Find where the given text appears and provide that cell's center as [x, y] coordinate. 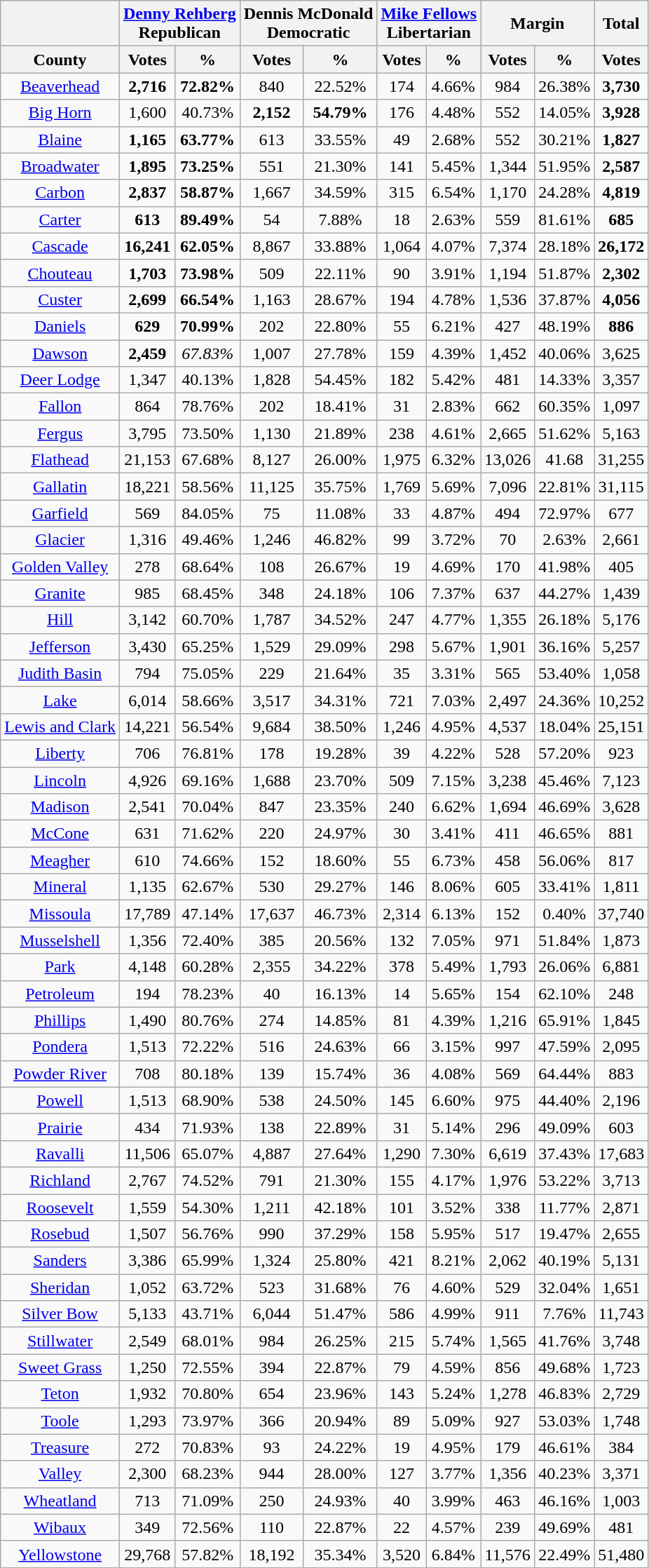
132 [402, 940]
5.65% [453, 994]
139 [272, 1074]
73.25% [207, 166]
1,895 [147, 166]
3.41% [453, 834]
5.69% [453, 487]
4,148 [147, 967]
101 [402, 1207]
Lewis and Clark [60, 726]
Yellowstone [60, 1554]
2,716 [147, 86]
530 [272, 887]
2,549 [147, 1341]
586 [402, 1314]
46.82% [341, 540]
18,192 [272, 1554]
108 [272, 567]
1,194 [507, 273]
2,497 [507, 700]
6.84% [453, 1554]
1,688 [272, 780]
155 [402, 1180]
Jefferson [60, 647]
65.91% [565, 1020]
34.52% [341, 620]
26.25% [341, 1341]
2,729 [621, 1394]
49.09% [565, 1127]
296 [507, 1127]
26.00% [341, 460]
1,058 [621, 673]
5.42% [453, 380]
985 [147, 593]
2,355 [272, 967]
68.23% [207, 1474]
69.16% [207, 780]
7.03% [453, 700]
Richland [60, 1180]
434 [147, 1127]
21.89% [341, 433]
30 [402, 834]
75 [272, 513]
2,095 [621, 1047]
Lincoln [60, 780]
883 [621, 1074]
298 [402, 647]
Glacier [60, 540]
Sheridan [60, 1287]
71.09% [207, 1501]
38.50% [341, 726]
11.08% [341, 513]
1,565 [507, 1341]
Mineral [60, 887]
2,837 [147, 193]
5.09% [453, 1421]
Beaverhead [60, 86]
46.16% [565, 1501]
73.97% [207, 1421]
3.15% [453, 1047]
4.61% [453, 433]
384 [621, 1447]
338 [507, 1207]
80.76% [207, 1020]
Toole [60, 1421]
72.55% [207, 1367]
4.59% [453, 1367]
17,683 [621, 1154]
66.54% [207, 299]
1,828 [272, 380]
11,576 [507, 1554]
3.99% [453, 1501]
817 [621, 860]
28.67% [341, 299]
2.83% [453, 407]
40.23% [565, 1474]
62.10% [565, 994]
523 [272, 1287]
89.49% [207, 219]
1,811 [621, 887]
3.52% [453, 1207]
2,302 [621, 273]
174 [402, 86]
2,587 [621, 166]
39 [402, 753]
1,324 [272, 1261]
4.69% [453, 567]
4.07% [453, 246]
22.81% [565, 487]
76.81% [207, 753]
1,290 [402, 1154]
8,127 [272, 460]
Carter [60, 219]
56.06% [565, 860]
2,665 [507, 433]
18.60% [341, 860]
528 [507, 753]
1,490 [147, 1020]
33.88% [341, 246]
34.22% [341, 967]
2,300 [147, 1474]
3,357 [621, 380]
517 [507, 1234]
Rosebud [60, 1234]
2,767 [147, 1180]
239 [507, 1527]
28.18% [565, 246]
3,625 [621, 353]
1,278 [507, 1394]
42.18% [341, 1207]
33 [402, 513]
26.67% [341, 567]
458 [507, 860]
1,293 [147, 1421]
74.52% [207, 1180]
Park [60, 967]
6,014 [147, 700]
529 [507, 1287]
23.70% [341, 780]
629 [147, 326]
141 [402, 166]
4,537 [507, 726]
1,135 [147, 887]
1,250 [147, 1367]
32.04% [565, 1287]
57.82% [207, 1554]
385 [272, 940]
Deer Lodge [60, 380]
40.73% [207, 113]
1,787 [272, 620]
63.72% [207, 1287]
881 [621, 834]
46.69% [565, 807]
Judith Basin [60, 673]
6,619 [507, 1154]
138 [272, 1127]
McCone [60, 834]
Treasure [60, 1447]
33.41% [565, 887]
44.40% [565, 1100]
53.03% [565, 1421]
26,172 [621, 246]
1,007 [272, 353]
Liberty [60, 753]
6.60% [453, 1100]
62.67% [207, 887]
Fergus [60, 433]
1,347 [147, 380]
Granite [60, 593]
990 [272, 1234]
5.67% [453, 647]
215 [402, 1341]
17,637 [272, 914]
46.61% [565, 1447]
Custer [60, 299]
1,559 [147, 1207]
1,651 [621, 1287]
5.74% [453, 1341]
60.35% [565, 407]
58.87% [207, 193]
5.45% [453, 166]
1,165 [147, 140]
16,241 [147, 246]
Wheatland [60, 1501]
29.27% [341, 887]
708 [147, 1074]
6.32% [453, 460]
14.85% [341, 1020]
1,344 [507, 166]
21,153 [147, 460]
7,123 [621, 780]
80.18% [207, 1074]
3.72% [453, 540]
4,819 [621, 193]
58.66% [207, 700]
51.62% [565, 433]
Blaine [60, 140]
3,520 [402, 1554]
5.14% [453, 1127]
33.55% [341, 140]
6,044 [272, 1314]
6.21% [453, 326]
67.68% [207, 460]
349 [147, 1527]
75.05% [207, 673]
1,793 [507, 967]
24.97% [341, 834]
463 [507, 1501]
24.63% [341, 1047]
1,873 [621, 940]
944 [272, 1474]
18 [402, 219]
2,062 [507, 1261]
706 [147, 753]
11,743 [621, 1314]
278 [147, 567]
1,976 [507, 1180]
5,257 [621, 647]
22 [402, 1527]
5,176 [621, 620]
677 [621, 513]
67.83% [207, 353]
3.91% [453, 273]
847 [272, 807]
3,430 [147, 647]
81.61% [565, 219]
36.16% [565, 647]
46.65% [565, 834]
40.13% [207, 380]
18,221 [147, 487]
685 [621, 219]
975 [507, 1100]
22.52% [341, 86]
46.73% [341, 914]
25.80% [341, 1261]
154 [507, 994]
662 [507, 407]
11,125 [272, 487]
54 [272, 219]
1,211 [272, 1207]
1,536 [507, 299]
3,386 [147, 1261]
51.47% [341, 1314]
17,789 [147, 914]
2,314 [402, 914]
1,052 [147, 1287]
62.05% [207, 246]
1,600 [147, 113]
40.06% [565, 353]
Valley [60, 1474]
24.93% [341, 1501]
70.04% [207, 807]
637 [507, 593]
7.30% [453, 1154]
26.38% [565, 86]
179 [507, 1447]
Carbon [60, 193]
35.34% [341, 1554]
68.64% [207, 567]
247 [402, 620]
31,115 [621, 487]
Fallon [60, 407]
516 [272, 1047]
840 [272, 86]
51.87% [565, 273]
1,452 [507, 353]
1,975 [402, 460]
41.98% [565, 567]
4.17% [453, 1180]
2,196 [621, 1100]
1,667 [272, 193]
Margin [538, 24]
7,374 [507, 246]
31,255 [621, 460]
5.49% [453, 967]
Teton [60, 1394]
22.49% [565, 1554]
6.54% [453, 193]
631 [147, 834]
7.88% [341, 219]
1,439 [621, 593]
4.08% [453, 1074]
72.97% [565, 513]
6.73% [453, 860]
15.74% [341, 1074]
538 [272, 1100]
238 [402, 433]
110 [272, 1527]
14 [402, 994]
26.18% [565, 620]
272 [147, 1447]
54.79% [341, 113]
886 [621, 326]
Stillwater [60, 1341]
145 [402, 1100]
5,133 [147, 1314]
411 [507, 834]
1,694 [507, 807]
37.43% [565, 1154]
73.50% [207, 433]
78.23% [207, 994]
40.19% [565, 1261]
Missoula [60, 914]
176 [402, 113]
72.56% [207, 1527]
14.33% [565, 380]
25,151 [621, 726]
713 [147, 1501]
Roosevelt [60, 1207]
65.25% [207, 647]
89 [402, 1421]
Sanders [60, 1261]
71.62% [207, 834]
70 [507, 540]
93 [272, 1447]
5.95% [453, 1234]
7.37% [453, 593]
68.90% [207, 1100]
72.40% [207, 940]
Mike FellowsLibertarian [429, 24]
143 [402, 1394]
1,163 [272, 299]
County [60, 60]
49.69% [565, 1527]
923 [621, 753]
7,096 [507, 487]
22.89% [341, 1127]
27.78% [341, 353]
20.94% [341, 1421]
3,142 [147, 620]
3,628 [621, 807]
7.05% [453, 940]
49.68% [565, 1367]
1,769 [402, 487]
70.83% [207, 1447]
Meagher [60, 860]
21.64% [341, 673]
605 [507, 887]
57.20% [565, 753]
1,170 [507, 193]
971 [507, 940]
248 [621, 994]
1,703 [147, 273]
76 [402, 1287]
997 [507, 1047]
1,845 [621, 1020]
4.77% [453, 620]
34.31% [341, 700]
3,238 [507, 780]
4.99% [453, 1314]
24.22% [341, 1447]
Petroleum [60, 994]
Garfield [60, 513]
3,517 [272, 700]
Denny RehbergRepublican [179, 24]
6.62% [453, 807]
1,507 [147, 1234]
58.56% [207, 487]
68.45% [207, 593]
Golden Valley [60, 567]
106 [402, 593]
565 [507, 673]
7.76% [565, 1314]
Chouteau [60, 273]
84.05% [207, 513]
3,713 [621, 1180]
1,827 [621, 140]
Powell [60, 1100]
24.18% [341, 593]
18.41% [341, 407]
37.87% [565, 299]
56.54% [207, 726]
35.75% [341, 487]
146 [402, 887]
45.46% [565, 780]
3,730 [621, 86]
78.76% [207, 407]
220 [272, 834]
72.82% [207, 86]
24.28% [565, 193]
3,928 [621, 113]
9,684 [272, 726]
610 [147, 860]
49.46% [207, 540]
182 [402, 380]
51.84% [565, 940]
2,871 [621, 1207]
56.76% [207, 1234]
2.68% [453, 140]
74.66% [207, 860]
Powder River [60, 1074]
43.71% [207, 1314]
18.04% [565, 726]
37.29% [341, 1234]
551 [272, 166]
2,152 [272, 113]
65.99% [207, 1261]
494 [507, 513]
Ravalli [60, 1154]
5,131 [621, 1261]
4,056 [621, 299]
4.87% [453, 513]
4.48% [453, 113]
68.01% [207, 1341]
911 [507, 1314]
8.21% [453, 1261]
44.27% [565, 593]
71.93% [207, 1127]
47.14% [207, 914]
159 [402, 353]
3,748 [621, 1341]
65.07% [207, 1154]
603 [621, 1127]
Prairie [60, 1127]
1,003 [621, 1501]
394 [272, 1367]
3,371 [621, 1474]
63.77% [207, 140]
Gallatin [60, 487]
2,699 [147, 299]
99 [402, 540]
26.06% [565, 967]
11,506 [147, 1154]
2,655 [621, 1234]
178 [272, 753]
1,932 [147, 1394]
4.57% [453, 1527]
2,459 [147, 353]
315 [402, 193]
6,881 [621, 967]
23.96% [341, 1394]
2,541 [147, 807]
60.70% [207, 620]
41.76% [565, 1341]
28.00% [341, 1474]
30.21% [565, 140]
127 [402, 1474]
927 [507, 1421]
158 [402, 1234]
864 [147, 407]
7.15% [453, 780]
4.60% [453, 1287]
791 [272, 1180]
19.47% [565, 1234]
1,130 [272, 433]
36 [402, 1074]
348 [272, 593]
427 [507, 326]
70.80% [207, 1394]
794 [147, 673]
54.45% [341, 380]
10,252 [621, 700]
654 [272, 1394]
47.59% [565, 1047]
1,316 [147, 540]
3.77% [453, 1474]
Silver Bow [60, 1314]
54.30% [207, 1207]
Total [621, 24]
405 [621, 567]
366 [272, 1421]
37,740 [621, 914]
8.06% [453, 887]
Dennis McDonaldDemocratic [308, 24]
3.31% [453, 673]
721 [402, 700]
Pondera [60, 1047]
14,221 [147, 726]
81 [402, 1020]
53.22% [565, 1180]
29.09% [341, 647]
22.80% [341, 326]
Cascade [60, 246]
421 [402, 1261]
4.78% [453, 299]
4.22% [453, 753]
1,748 [621, 1421]
64.44% [565, 1074]
Flathead [60, 460]
250 [272, 1501]
559 [507, 219]
4,926 [147, 780]
20.56% [341, 940]
24.50% [341, 1100]
73.98% [207, 273]
1,723 [621, 1367]
Madison [60, 807]
51,480 [621, 1554]
14.05% [565, 113]
13,026 [507, 460]
72.22% [207, 1047]
856 [507, 1367]
Dawson [60, 353]
27.64% [341, 1154]
49 [402, 140]
1,355 [507, 620]
34.59% [341, 193]
60.28% [207, 967]
Phillips [60, 1020]
16.13% [341, 994]
274 [272, 1020]
Big Horn [60, 113]
51.95% [565, 166]
79 [402, 1367]
378 [402, 967]
Hill [60, 620]
46.83% [565, 1394]
53.40% [565, 673]
48.19% [565, 326]
240 [402, 807]
22.11% [341, 273]
5.24% [453, 1394]
4.66% [453, 86]
8,867 [272, 246]
19.28% [341, 753]
3,795 [147, 433]
70.99% [207, 326]
5,163 [621, 433]
35 [402, 673]
Wibaux [60, 1527]
66 [402, 1047]
170 [507, 567]
2,661 [621, 540]
1,216 [507, 1020]
6.13% [453, 914]
1,097 [621, 407]
0.40% [565, 914]
90 [402, 273]
1,901 [507, 647]
23.35% [341, 807]
24.36% [565, 700]
229 [272, 673]
Broadwater [60, 166]
Musselshell [60, 940]
11.77% [565, 1207]
1,064 [402, 246]
41.68 [565, 460]
1,529 [272, 647]
31.68% [341, 1287]
29,768 [147, 1554]
Daniels [60, 326]
Lake [60, 700]
4,887 [272, 1154]
Sweet Grass [60, 1367]
